Extract the (x, y) coordinate from the center of the cell holding the provided text.  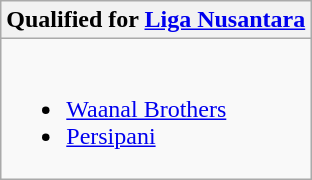
Qualified for Liga Nusantara (156, 20)
Waanal BrothersPersipani (156, 109)
